Pinpoint the cell where the given text exists, returning its [x, y] midpoint coordinate. 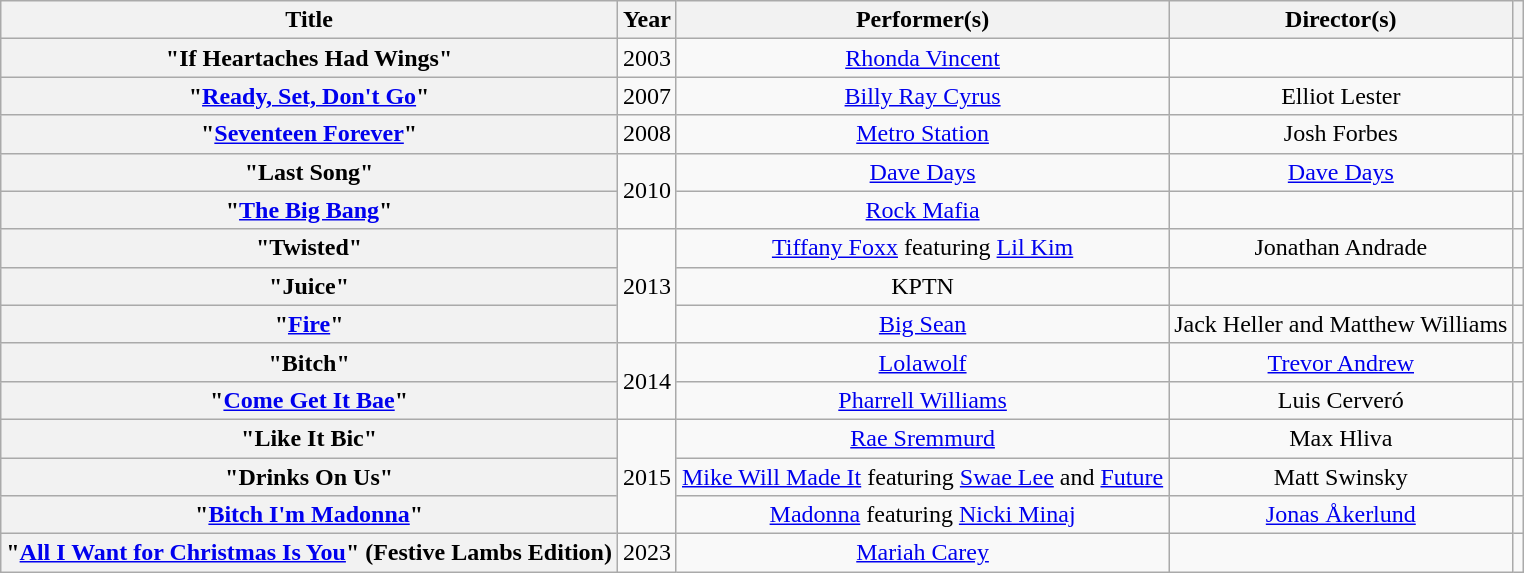
Big Sean [922, 324]
"If Heartaches Had Wings" [310, 58]
"Ready, Set, Don't Go" [310, 96]
Lolawolf [922, 362]
2007 [646, 96]
"Seventeen Forever" [310, 134]
2008 [646, 134]
"All I Want for Christmas Is You" (Festive Lambs Edition) [310, 553]
Madonna featuring Nicki Minaj [922, 515]
Rock Mafia [922, 210]
Jack Heller and Matthew Williams [1341, 324]
Billy Ray Cyrus [922, 96]
Jonas Åkerlund [1341, 515]
"The Big Bang" [310, 210]
Max Hliva [1341, 438]
"Fire" [310, 324]
Elliot Lester [1341, 96]
2014 [646, 381]
Mike Will Made It featuring Swae Lee and Future [922, 477]
Josh Forbes [1341, 134]
Mariah Carey [922, 553]
2023 [646, 553]
Director(s) [1341, 20]
KPTN [922, 286]
"Come Get It Bae" [310, 400]
Rhonda Vincent [922, 58]
"Bitch" [310, 362]
Metro Station [922, 134]
"Juice" [310, 286]
"Bitch I'm Madonna" [310, 515]
2010 [646, 191]
"Last Song" [310, 172]
Pharrell Williams [922, 400]
Title [310, 20]
Performer(s) [922, 20]
"Twisted" [310, 248]
2003 [646, 58]
Matt Swinsky [1341, 477]
Trevor Andrew [1341, 362]
Luis Cerveró [1341, 400]
Rae Sremmurd [922, 438]
Year [646, 20]
2013 [646, 286]
Tiffany Foxx featuring Lil Kim [922, 248]
Jonathan Andrade [1341, 248]
"Drinks On Us" [310, 477]
2015 [646, 476]
"Like It Bic" [310, 438]
